Capture the cell that displays the provided text and extract its [X, Y] central coordinate. 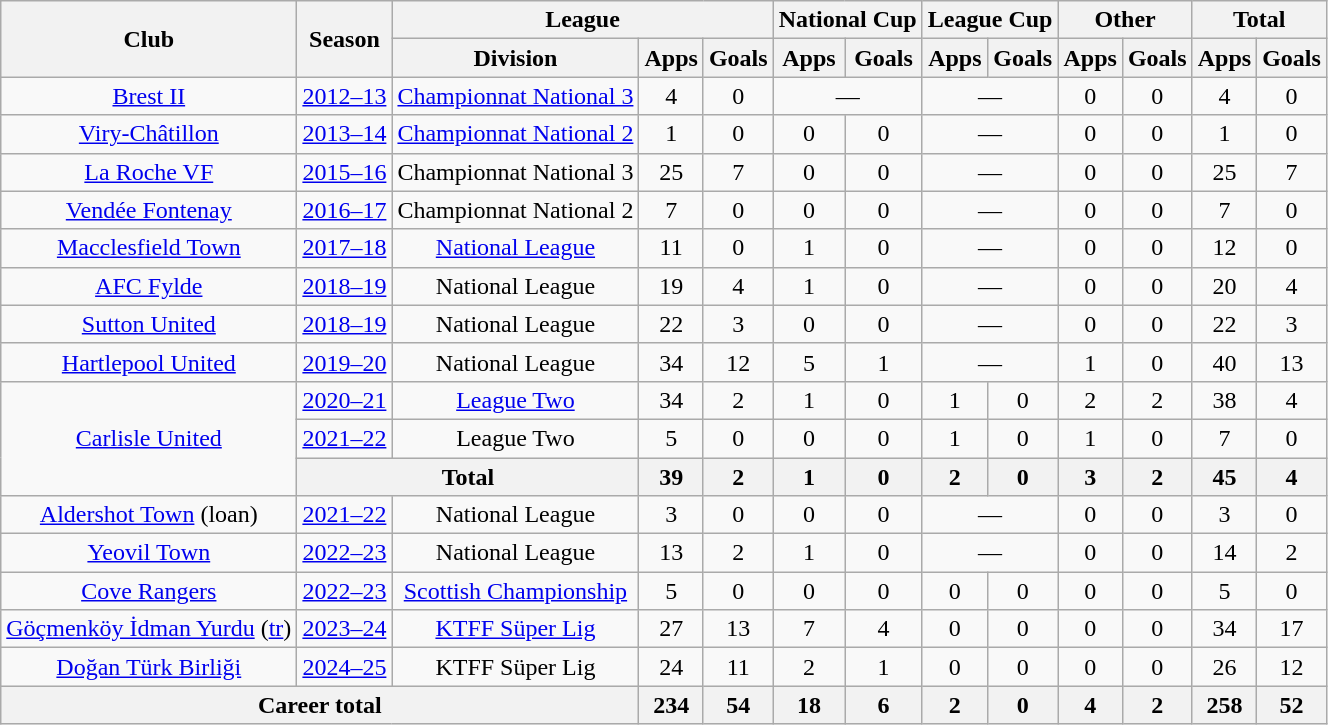
27 [671, 629]
Season [344, 39]
2024–25 [344, 667]
40 [1224, 362]
Doğan Türk Birliği [149, 667]
2023–24 [344, 629]
2017–18 [344, 248]
La Roche VF [149, 172]
26 [1224, 667]
20 [1224, 286]
Vendée Fontenay [149, 210]
Hartlepool United [149, 362]
38 [1224, 400]
17 [1292, 629]
League Cup [990, 20]
Career total [320, 705]
24 [671, 667]
AFC Fylde [149, 286]
6 [884, 705]
2015–16 [344, 172]
2019–20 [344, 362]
39 [671, 477]
Cove Rangers [149, 591]
Macclesfield Town [149, 248]
2020–21 [344, 400]
52 [1292, 705]
Scottish Championship [516, 591]
Brest II [149, 96]
2013–14 [344, 134]
54 [738, 705]
14 [1224, 553]
Sutton United [149, 324]
Viry-Châtillon [149, 134]
18 [809, 705]
Carlisle United [149, 438]
2016–17 [344, 210]
234 [671, 705]
Aldershot Town (loan) [149, 515]
Division [516, 58]
258 [1224, 705]
Other [1125, 20]
Club [149, 39]
Göçmenköy İdman Yurdu (tr) [149, 629]
League [582, 20]
19 [671, 286]
National Cup [848, 20]
45 [1224, 477]
Yeovil Town [149, 553]
2012–13 [344, 96]
